Extract the (x, y) coordinate from the center of the cell holding the provided text.  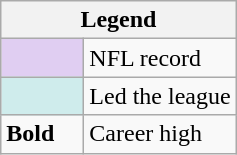
Career high (160, 134)
Led the league (160, 96)
Bold (42, 134)
NFL record (160, 58)
Legend (118, 20)
